Pinpoint the cell where the given text exists, returning its [X, Y] midpoint coordinate. 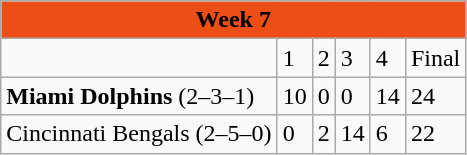
Cincinnati Bengals (2–5–0) [139, 134]
10 [294, 96]
22 [435, 134]
Miami Dolphins (2–3–1) [139, 96]
Week 7 [234, 20]
4 [388, 58]
6 [388, 134]
1 [294, 58]
3 [352, 58]
24 [435, 96]
Final [435, 58]
